Output the (X, Y) coordinate of the center of the cell containing the given text.  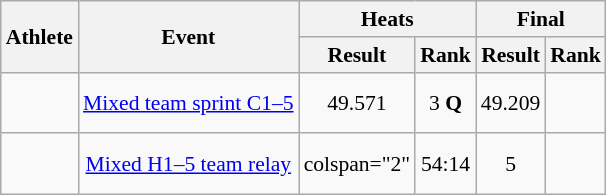
5 (510, 164)
Mixed team sprint C1–5 (188, 102)
colspan="2" (358, 164)
49.571 (358, 102)
Final (541, 19)
Heats (388, 19)
Athlete (40, 36)
Mixed H1–5 team relay (188, 164)
Event (188, 36)
54:14 (446, 164)
49.209 (510, 102)
3 Q (446, 102)
